Return the [X, Y] coordinate for the center point of the cell that contains the specified text.  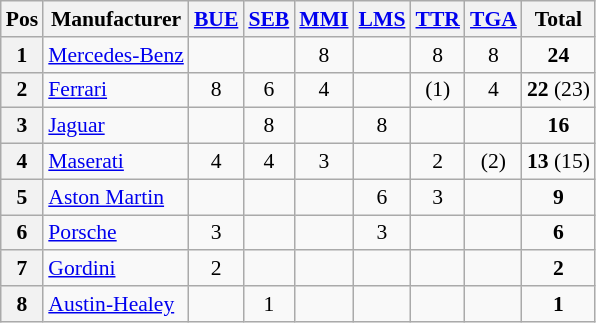
Aston Martin [116, 197]
TGA [494, 19]
Manufacturer [116, 19]
MMI [324, 19]
Jaguar [116, 126]
LMS [382, 19]
16 [558, 126]
Ferrari [116, 90]
Austin-Healey [116, 304]
(2) [494, 162]
5 [22, 197]
SEB [268, 19]
TTR [438, 19]
9 [558, 197]
Pos [22, 19]
24 [558, 55]
Gordini [116, 269]
22 (23) [558, 90]
13 (15) [558, 162]
Porsche [116, 233]
Maserati [116, 162]
BUE [216, 19]
(1) [438, 90]
Total [558, 19]
7 [22, 269]
Mercedes-Benz [116, 55]
